Capture the cell that displays the provided text and extract its (X, Y) central coordinate. 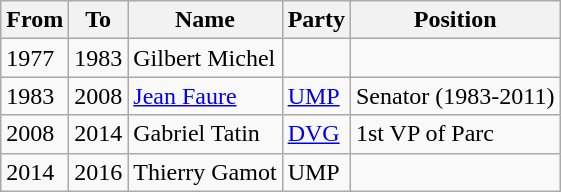
Party (316, 20)
Jean Faure (205, 96)
Name (205, 20)
From (35, 20)
Gilbert Michel (205, 58)
Thierry Gamot (205, 172)
DVG (316, 134)
Position (454, 20)
2016 (98, 172)
Gabriel Tatin (205, 134)
1st VP of Parc (454, 134)
To (98, 20)
1977 (35, 58)
Senator (1983-2011) (454, 96)
